Provide the (x, y) coordinate of the cell's center where the given text is located.  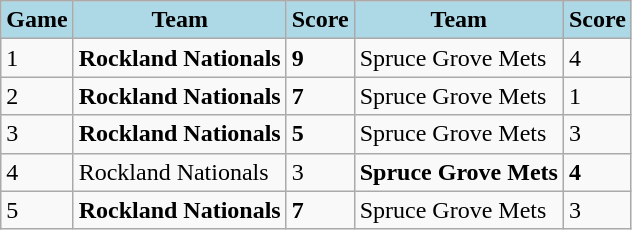
Game (37, 20)
2 (37, 96)
9 (320, 58)
